Pinpoint the cell where the given text exists, returning its [X, Y] midpoint coordinate. 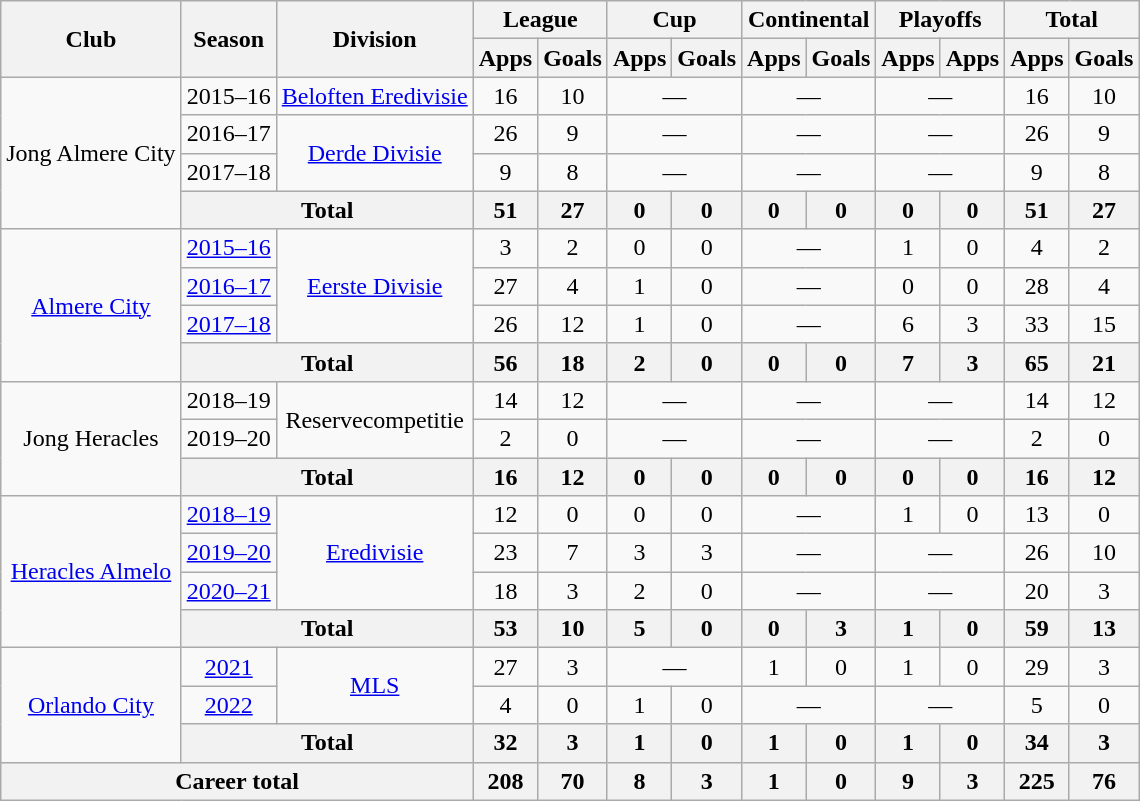
Derde Divisie [374, 153]
Division [374, 39]
65 [1037, 362]
15 [1104, 324]
2022 [228, 705]
Beloften Eredivisie [374, 96]
2021 [228, 667]
33 [1037, 324]
Club [91, 39]
MLS [374, 686]
29 [1037, 667]
28 [1037, 286]
Playoffs [940, 20]
56 [505, 362]
Almere City [91, 305]
32 [505, 743]
Season [228, 39]
Jong Heracles [91, 438]
Heracles Almelo [91, 572]
23 [505, 553]
Orlando City [91, 705]
76 [1104, 781]
Cup [674, 20]
53 [505, 629]
League [540, 20]
2020–21 [228, 591]
34 [1037, 743]
Eredivisie [374, 553]
70 [573, 781]
20 [1037, 591]
208 [505, 781]
Eerste Divisie [374, 286]
225 [1037, 781]
Reservecompetitie [374, 419]
59 [1037, 629]
Continental [809, 20]
Career total [237, 781]
Jong Almere City [91, 153]
21 [1104, 362]
6 [908, 324]
